Pinpoint the cell where the given text exists, returning its [X, Y] midpoint coordinate. 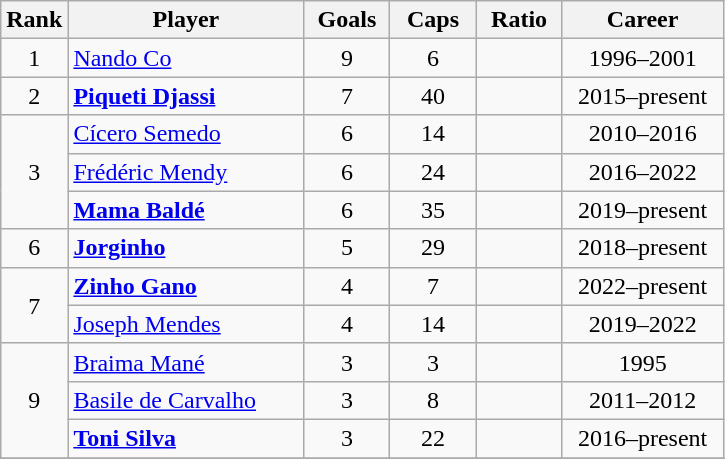
Cícero Semedo [186, 134]
Joseph Mendes [186, 324]
Nando Co [186, 58]
Frédéric Mendy [186, 172]
Goals [347, 20]
Zinho Gano [186, 286]
1995 [642, 362]
Career [642, 20]
Mama Baldé [186, 210]
22 [433, 438]
Piqueti Djassi [186, 96]
8 [433, 400]
5 [347, 248]
Jorginho [186, 248]
2015–present [642, 96]
2 [34, 96]
35 [433, 210]
2016–present [642, 438]
1 [34, 58]
Braima Mané [186, 362]
2010–2016 [642, 134]
2019–present [642, 210]
2011–2012 [642, 400]
24 [433, 172]
40 [433, 96]
29 [433, 248]
1996–2001 [642, 58]
2022–present [642, 286]
Ratio [519, 20]
Toni Silva [186, 438]
2018–present [642, 248]
Basile de Carvalho [186, 400]
Caps [433, 20]
Rank [34, 20]
2019–2022 [642, 324]
2016–2022 [642, 172]
Player [186, 20]
